Determine the [X, Y] coordinate at the center of the cell enclosing the given text.  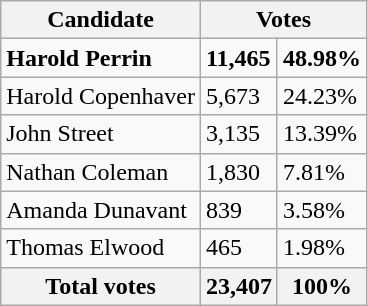
John Street [101, 134]
100% [322, 286]
Harold Copenhaver [101, 96]
Amanda Dunavant [101, 210]
Harold Perrin [101, 58]
13.39% [322, 134]
24.23% [322, 96]
Nathan Coleman [101, 172]
1,830 [238, 172]
Votes [283, 20]
3.58% [322, 210]
48.98% [322, 58]
Candidate [101, 20]
23,407 [238, 286]
465 [238, 248]
7.81% [322, 172]
1.98% [322, 248]
Total votes [101, 286]
839 [238, 210]
Thomas Elwood [101, 248]
5,673 [238, 96]
3,135 [238, 134]
11,465 [238, 58]
